Return the (X, Y) coordinate for the center point of the cell that contains the specified text.  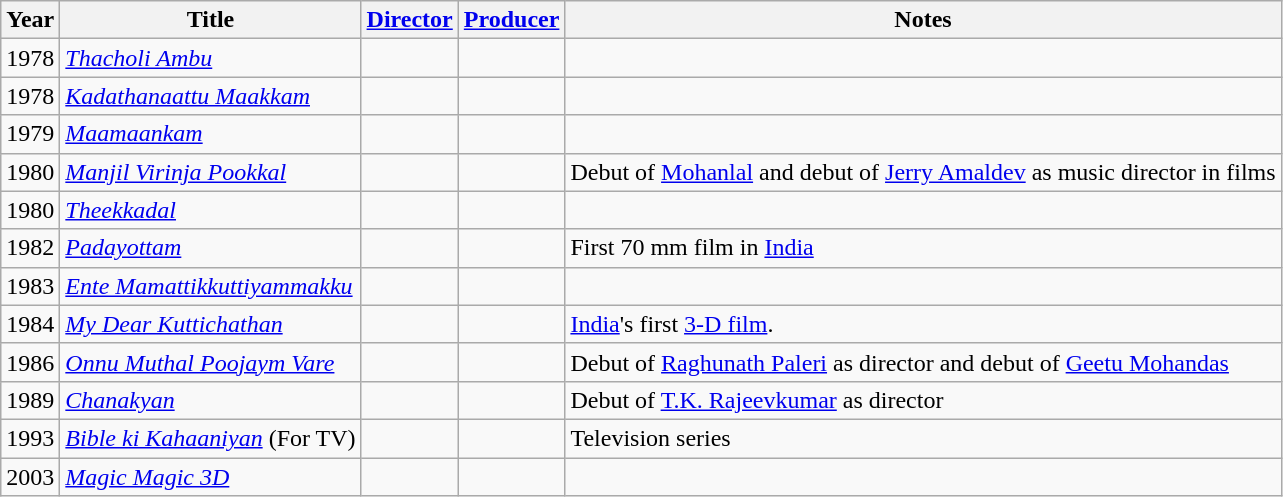
Maamaankam (210, 134)
Title (210, 20)
Manjil Virinja Pookkal (210, 172)
Bible ki Kahaaniyan (For TV) (210, 438)
Onnu Muthal Poojaym Vare (210, 362)
Debut of Raghunath Paleri as director and debut of Geetu Mohandas (923, 362)
1982 (30, 248)
Chanakyan (210, 400)
My Dear Kuttichathan (210, 324)
1993 (30, 438)
Notes (923, 20)
Debut of Mohanlal and debut of Jerry Amaldev as music director in films (923, 172)
1984 (30, 324)
2003 (30, 477)
Padayottam (210, 248)
Debut of T.K. Rajeevkumar as director (923, 400)
Thacholi Ambu (210, 58)
Ente Mamattikkuttiyammakku (210, 286)
1983 (30, 286)
Director (410, 20)
Magic Magic 3D (210, 477)
1989 (30, 400)
Year (30, 20)
Producer (512, 20)
1986 (30, 362)
First 70 mm film in India (923, 248)
Theekkadal (210, 210)
India's first 3-D film. (923, 324)
1979 (30, 134)
Kadathanaattu Maakkam (210, 96)
Television series (923, 438)
